From the cell containing the given text, extract its center point as (x, y) coordinate. 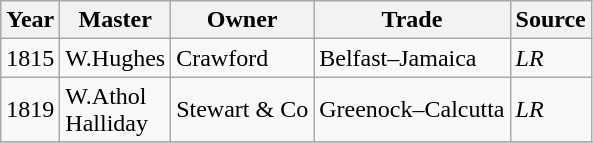
W.AtholHalliday (116, 110)
W.Hughes (116, 58)
Stewart & Co (242, 110)
1815 (30, 58)
Trade (412, 20)
Belfast–Jamaica (412, 58)
Owner (242, 20)
Crawford (242, 58)
1819 (30, 110)
Master (116, 20)
Greenock–Calcutta (412, 110)
Source (550, 20)
Year (30, 20)
